Capture the cell that displays the provided text and extract its (X, Y) central coordinate. 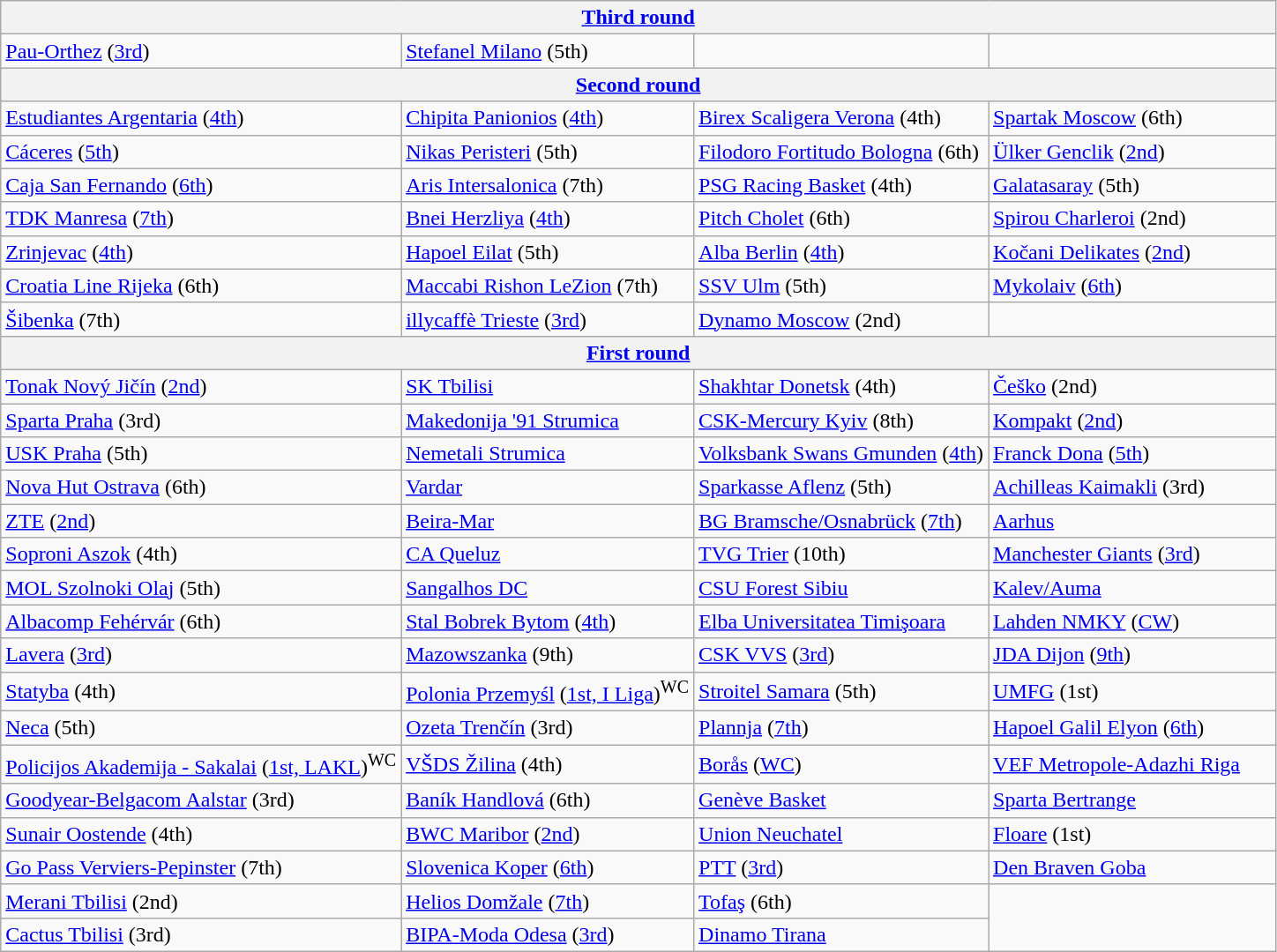
Tofaş (6th) (841, 901)
illycaffè Trieste (3rd) (548, 319)
Manchester Giants (3rd) (1132, 554)
Cactus Tbilisi (3rd) (201, 934)
Tonak Nový Jičín (2nd) (201, 386)
Maccabi Rishon LeZion (7th) (548, 286)
Hapoel Eilat (5th) (548, 252)
Vardar (548, 487)
Ülker Genclik (2nd) (1132, 152)
Volksbank Swans Gmunden (4th) (841, 454)
Borås (WC) (841, 765)
Dynamo Moscow (2nd) (841, 319)
Sunair Oostende (4th) (201, 834)
Galatasaray (5th) (1132, 185)
Third round (638, 18)
Dinamo Tirana (841, 934)
PTT (3rd) (841, 867)
CSK VVS (3rd) (841, 655)
Beira-Mar (548, 521)
Zrinjevac (4th) (201, 252)
Second round (638, 85)
Franck Dona (5th) (1132, 454)
Nemetali Strumica (548, 454)
USK Praha (5th) (201, 454)
BG Bramsche/Osnabrück (7th) (841, 521)
BWC Maribor (2nd) (548, 834)
Filodoro Fortitudo Bologna (6th) (841, 152)
Slovenica Koper (6th) (548, 867)
Policijos Akademija - Sakalai (1st, LAKL)WC (201, 765)
Bnei Herzliya (4th) (548, 219)
Alba Berlin (4th) (841, 252)
Polonia Przemyśl (1st, I Liga)WC (548, 691)
Hapoel Galil Elyon (6th) (1132, 728)
Elba Universitatea Timişoara (841, 621)
Sparkasse Aflenz (5th) (841, 487)
Mykolaiv (6th) (1132, 286)
Den Braven Goba (1132, 867)
Sparta Praha (3rd) (201, 420)
Birex Scaligera Verona (4th) (841, 118)
Aris Intersalonica (7th) (548, 185)
Nikas Peristeri (5th) (548, 152)
Croatia Line Rijeka (6th) (201, 286)
Genève Basket (841, 800)
Kalev/Auma (1132, 588)
Stefanel Milano (5th) (548, 51)
CSK-Mercury Kyiv (8th) (841, 420)
Plannja (7th) (841, 728)
VŠDS Žilina (4th) (548, 765)
Pitch Cholet (6th) (841, 219)
Baník Handlová (6th) (548, 800)
Ozeta Trenčín (3rd) (548, 728)
Goodyear-Belgacom Aalstar (3rd) (201, 800)
UMFG (1st) (1132, 691)
Statyba (4th) (201, 691)
Makedonija '91 Strumica (548, 420)
SSV Ulm (5th) (841, 286)
Floare (1st) (1132, 834)
TDK Manresa (7th) (201, 219)
CSU Forest Sibiu (841, 588)
CA Queluz (548, 554)
Spirou Charleroi (2nd) (1132, 219)
Estudiantes Argentaria (4th) (201, 118)
Shakhtar Donetsk (4th) (841, 386)
Sparta Bertrange (1132, 800)
Sangalhos DC (548, 588)
Albacomp Fehérvár (6th) (201, 621)
Chipita Panionios (4th) (548, 118)
ZTE (2nd) (201, 521)
First round (638, 353)
Kompakt (2nd) (1132, 420)
JDA Dijon (9th) (1132, 655)
VEF Metropole-Adazhi Riga (1132, 765)
Soproni Aszok (4th) (201, 554)
Kočani Delikates (2nd) (1132, 252)
Češko (2nd) (1132, 386)
Mazowszanka (9th) (548, 655)
Stroitel Samara (5th) (841, 691)
Achilleas Kaimakli (3rd) (1132, 487)
Lahden NMKY (CW) (1132, 621)
Helios Domžale (7th) (548, 901)
Neca (5th) (201, 728)
MOL Szolnoki Olaj (5th) (201, 588)
Stal Bobrek Bytom (4th) (548, 621)
TVG Trier (10th) (841, 554)
BIPA-Moda Odesa (3rd) (548, 934)
Pau-Orthez (3rd) (201, 51)
Aarhus (1132, 521)
Nova Hut Ostrava (6th) (201, 487)
Spartak Moscow (6th) (1132, 118)
Šibenka (7th) (201, 319)
PSG Racing Basket (4th) (841, 185)
SK Tbilisi (548, 386)
Go Pass Verviers-Pepinster (7th) (201, 867)
Lavera (3rd) (201, 655)
Caja San Fernando (6th) (201, 185)
Union Neuchatel (841, 834)
Cáceres (5th) (201, 152)
Merani Tbilisi (2nd) (201, 901)
